Output the [x, y] coordinate of the center of the cell containing the given text.  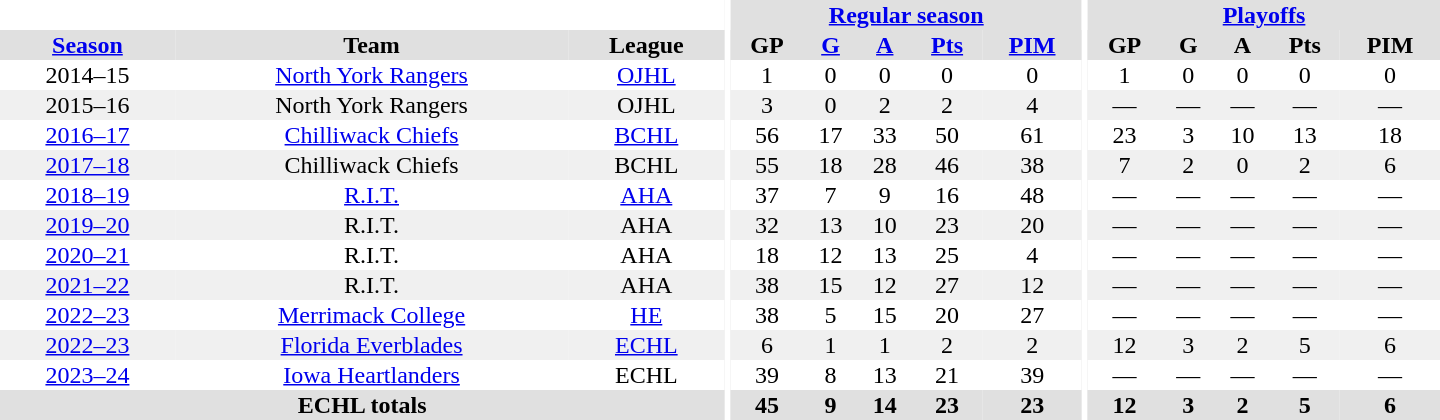
17 [830, 135]
33 [885, 135]
21 [947, 375]
14 [885, 405]
2021–22 [88, 285]
28 [885, 165]
HE [646, 315]
2014–15 [88, 75]
Team [372, 45]
61 [1032, 135]
2016–17 [88, 135]
46 [947, 165]
League [646, 45]
50 [947, 135]
Regular season [906, 15]
Merrimack College [372, 315]
2023–24 [88, 375]
37 [766, 195]
55 [766, 165]
ECHL totals [362, 405]
2019–20 [88, 225]
48 [1032, 195]
Playoffs [1264, 15]
25 [947, 255]
Florida Everblades [372, 345]
Iowa Heartlanders [372, 375]
2018–19 [88, 195]
16 [947, 195]
56 [766, 135]
2015–16 [88, 105]
Season [88, 45]
45 [766, 405]
8 [830, 375]
2020–21 [88, 255]
32 [766, 225]
2017–18 [88, 165]
